Return the [X, Y] coordinate for the center point of the cell that contains the specified text.  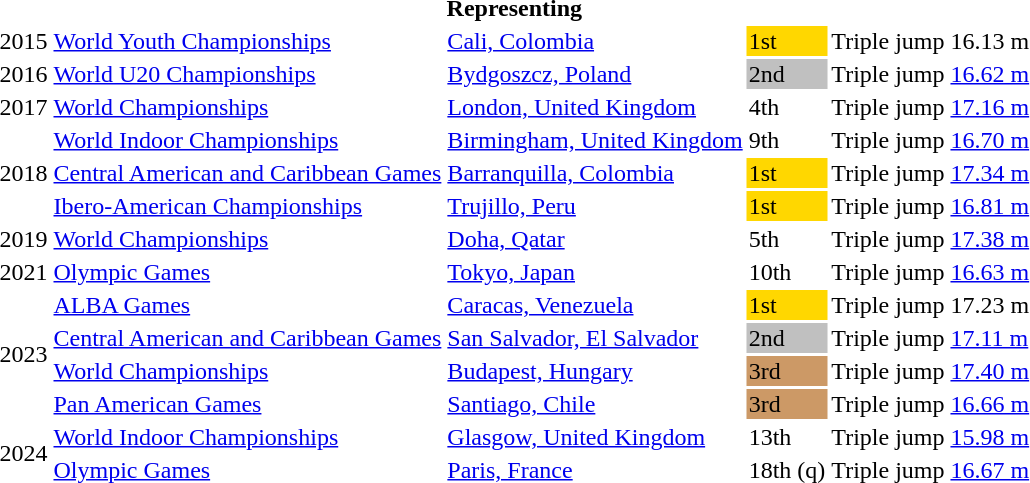
Caracas, Venezuela [595, 305]
Bydgoszcz, Poland [595, 74]
Budapest, Hungary [595, 371]
Santiago, Chile [595, 404]
Barranquilla, Colombia [595, 173]
13th [787, 437]
San Salvador, El Salvador [595, 338]
London, United Kingdom [595, 107]
Olympic Games [248, 272]
Cali, Colombia [595, 41]
4th [787, 107]
Glasgow, United Kingdom [595, 437]
ALBA Games [248, 305]
Ibero-American Championships [248, 206]
10th [787, 272]
Pan American Games [248, 404]
World U20 Championships [248, 74]
5th [787, 239]
9th [787, 140]
Doha, Qatar [595, 239]
Trujillo, Peru [595, 206]
Birmingham, United Kingdom [595, 140]
Tokyo, Japan [595, 272]
World Youth Championships [248, 41]
